Return (X, Y) of the center of cell containing provided text 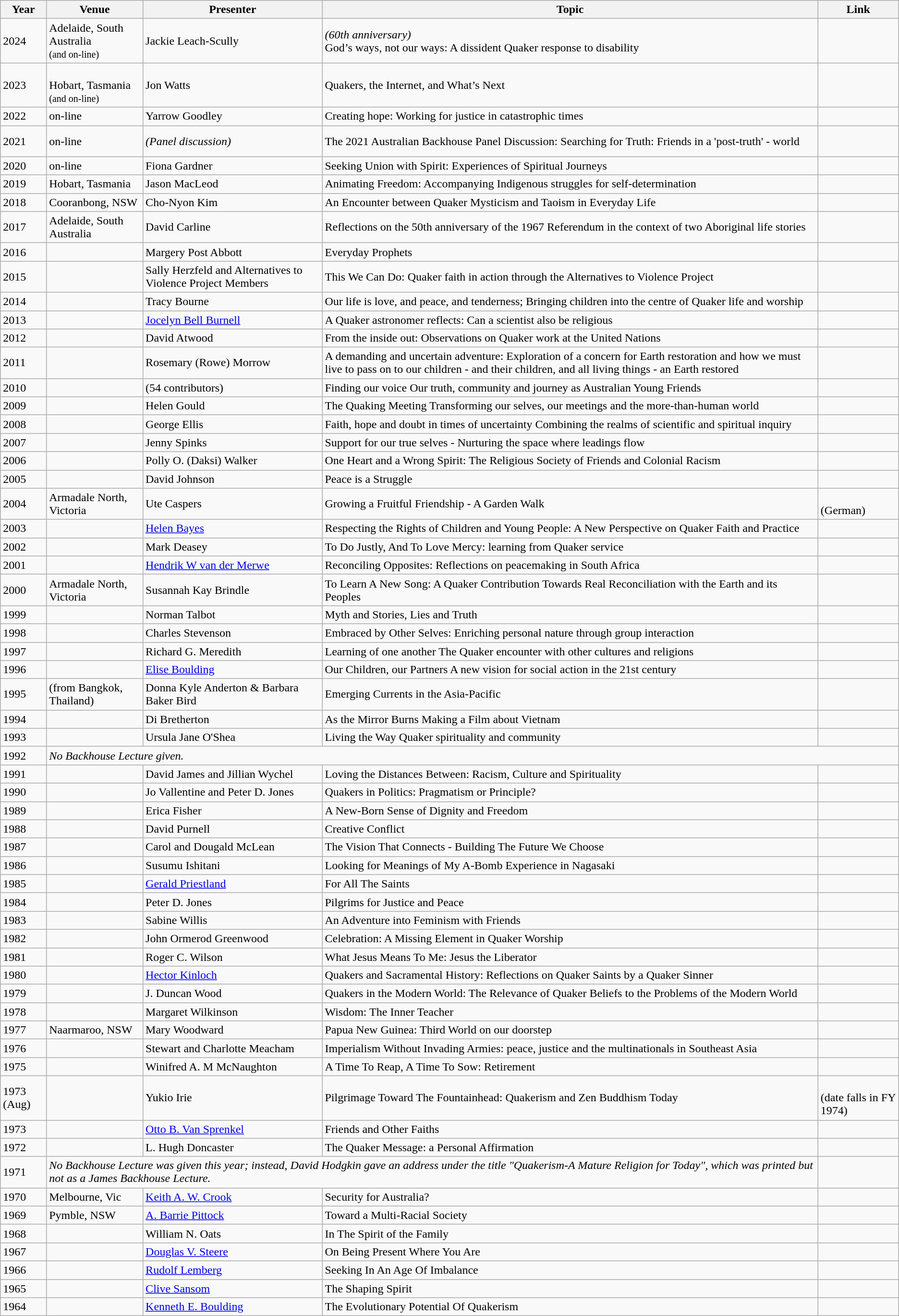
1967 (24, 1252)
1977 (24, 1030)
Sally Herzfeld and Alternatives to Violence Project Members (232, 277)
Jenny Spinks (232, 443)
Helen Bayes (232, 529)
Seeking Union with Spirit: Experiences of Spiritual Journeys (570, 166)
Quakers and Sacramental History: Reflections on Quaker Saints by a Quaker Sinner (570, 975)
Link (858, 10)
Toward a Multi-Racial Society (570, 1215)
Loving the Distances Between: Racism, Culture and Spirituality (570, 774)
(Panel discussion) (232, 141)
Jo Vallentine and Peter D. Jones (232, 792)
Sabine Willis (232, 920)
1998 (24, 633)
Norman Talbot (232, 615)
Stewart and Charlotte Meacham (232, 1048)
1980 (24, 975)
Emerging Currents in the Asia-Pacific (570, 695)
1979 (24, 994)
Mary Woodward (232, 1030)
William N. Oats (232, 1233)
Quakers in the Modern World: The Relevance of Quaker Beliefs to the Problems of the Modern World (570, 994)
Gerald Priestland (232, 884)
2014 (24, 301)
2021 (24, 141)
1976 (24, 1048)
Finding our voice Our truth, community and journey as Australian Young Friends (570, 388)
(54 contributors) (232, 388)
(German) (858, 504)
2001 (24, 565)
Learning of one another The Quaker encounter with other cultures and religions (570, 651)
A Quaker astronomer reflects: Can a scientist also be religious (570, 320)
1972 (24, 1147)
Everyday Prophets (570, 252)
1989 (24, 811)
Kenneth E. Boulding (232, 1307)
1988 (24, 829)
Reconciling Opposites: Reflections on peacemaking in South Africa (570, 565)
The Vision That Connects - Building The Future We Choose (570, 847)
Margery Post Abbott (232, 252)
Elise Boulding (232, 670)
What Jesus Means To Me: Jesus the Liberator (570, 957)
Richard G. Meredith (232, 651)
1983 (24, 920)
Jason MacLeod (232, 184)
Ursula Jane O'Shea (232, 738)
1986 (24, 865)
Growing a Fruitful Friendship - A Garden Walk (570, 504)
David Purnell (232, 829)
1971 (24, 1172)
An Encounter between Quaker Mysticism and Taoism in Everyday Life (570, 202)
David Johnson (232, 479)
1968 (24, 1233)
Margaret Wilkinson (232, 1012)
1985 (24, 884)
2013 (24, 320)
Looking for Meanings of My A-Bomb Experience in Nagasaki (570, 865)
For All The Saints (570, 884)
Erica Fisher (232, 811)
Rudolf Lemberg (232, 1270)
(from Bangkok, Thailand) (95, 695)
Reflections on the 50th anniversary of the 1967 Referendum in the context of two Aboriginal life stories (570, 227)
Support for our true selves - Nurturing the space where leadings flow (570, 443)
As the Mirror Burns Making a Film about Vietnam (570, 719)
Venue (95, 10)
Friends and Other Faiths (570, 1129)
Mark Deasey (232, 547)
1964 (24, 1307)
Respecting the Rights of Children and Young People: A New Perspective on Quaker Faith and Practice (570, 529)
Cho-Nyon Kim (232, 202)
Douglas V. Steere (232, 1252)
Charles Stevenson (232, 633)
This We Can Do: Quaker faith in action through the Alternatives to Violence Project (570, 277)
Naarmaroo, NSW (95, 1030)
1978 (24, 1012)
Peace is a Struggle (570, 479)
2015 (24, 277)
Yukio Irie (232, 1098)
John Ormerod Greenwood (232, 938)
2002 (24, 547)
Quakers in Politics: Pragmatism or Principle? (570, 792)
Adelaide, South Australia(and on-line) (95, 41)
1992 (24, 756)
Cooranbong, NSW (95, 202)
Hector Kinloch (232, 975)
Di Bretherton (232, 719)
Donna Kyle Anderton & Barbara Baker Bird (232, 695)
Roger C. Wilson (232, 957)
Our life is love, and peace, and tenderness; Bringing children into the centre of Quaker life and worship (570, 301)
Susumu Ishitani (232, 865)
2010 (24, 388)
2012 (24, 338)
A. Barrie Pittock (232, 1215)
(60th anniversary)God’s ways, not our ways: A dissident Quaker response to disability (570, 41)
The 2021 Australian Backhouse Panel Discussion: Searching for Truth: Friends in a 'post-truth' - world (570, 141)
1981 (24, 957)
Adelaide, South Australia (95, 227)
Presenter (232, 10)
1999 (24, 615)
Creative Conflict (570, 829)
Year (24, 10)
Ute Caspers (232, 504)
George Ellis (232, 424)
Wisdom: The Inner Teacher (570, 1012)
1995 (24, 695)
Clive Sansom (232, 1288)
L. Hugh Doncaster (232, 1147)
1984 (24, 902)
1973 (24, 1129)
1994 (24, 719)
Hendrik W van der Merwe (232, 565)
1996 (24, 670)
2019 (24, 184)
2017 (24, 227)
Melbourne, Vic (95, 1197)
Animating Freedom: Accompanying Indigenous struggles for self-determination (570, 184)
Celebration: A Missing Element in Quaker Worship (570, 938)
Keith A. W. Crook (232, 1197)
2023 (24, 85)
Papua New Guinea: Third World on our doorstep (570, 1030)
The Quaker Message: a Personal Affirmation (570, 1147)
Jon Watts (232, 85)
1969 (24, 1215)
2024 (24, 41)
The Quaking Meeting Transforming our selves, our meetings and the more-than-human world (570, 406)
Embraced by Other Selves: Enriching personal nature through group interaction (570, 633)
David Carline (232, 227)
A New-Born Sense of Dignity and Freedom (570, 811)
2009 (24, 406)
2008 (24, 424)
2005 (24, 479)
Hobart, Tasmania(and on-line) (95, 85)
David Atwood (232, 338)
Hobart, Tasmania (95, 184)
(date falls in FY 1974) (858, 1098)
1991 (24, 774)
Rosemary (Rowe) Morrow (232, 363)
2000 (24, 590)
No Backhouse Lecture given. (473, 756)
1970 (24, 1197)
Myth and Stories, Lies and Truth (570, 615)
1965 (24, 1288)
Otto B. Van Sprenkel (232, 1129)
To Learn A New Song: A Quaker Contribution Towards Real Reconciliation with the Earth and its Peoples (570, 590)
On Being Present Where You Are (570, 1252)
Winifred A. M McNaughton (232, 1067)
Susannah Kay Brindle (232, 590)
Yarrow Goodley (232, 116)
J. Duncan Wood (232, 994)
Security for Australia? (570, 1197)
David James and Jillian Wychel (232, 774)
Faith, hope and doubt in times of uncertainty Combining the realms of scientific and spiritual inquiry (570, 424)
From the inside out: Observations on Quaker work at the United Nations (570, 338)
2011 (24, 363)
2004 (24, 504)
1973 (Aug) (24, 1098)
Pilgrims for Justice and Peace (570, 902)
An Adventure into Feminism with Friends (570, 920)
A Time To Reap, A Time To Sow: Retirement (570, 1067)
Peter D. Jones (232, 902)
Imperialism Without Invading Armies: peace, justice and the multinationals in Southeast Asia (570, 1048)
The Evolutionary Potential Of Quakerism (570, 1307)
In The Spirit of the Family (570, 1233)
The Shaping Spirit (570, 1288)
One Heart and a Wrong Spirit: The Religious Society of Friends and Colonial Racism (570, 461)
1975 (24, 1067)
1990 (24, 792)
To Do Justly, And To Love Mercy: learning from Quaker service (570, 547)
Helen Gould (232, 406)
Polly O. (Daksi) Walker (232, 461)
1993 (24, 738)
Carol and Dougald McLean (232, 847)
2016 (24, 252)
Jackie Leach-Scully (232, 41)
2006 (24, 461)
2018 (24, 202)
Our Children, our Partners A new vision for social action in the 21st century (570, 670)
1997 (24, 651)
2003 (24, 529)
Fiona Gardner (232, 166)
2020 (24, 166)
1966 (24, 1270)
Pilgrimage Toward The Fountainhead: Quakerism and Zen Buddhism Today (570, 1098)
Seeking In An Age Of Imbalance (570, 1270)
Quakers, the Internet, and What’s Next (570, 85)
Jocelyn Bell Burnell (232, 320)
1982 (24, 938)
1987 (24, 847)
Tracy Bourne (232, 301)
2007 (24, 443)
2022 (24, 116)
Pymble, NSW (95, 1215)
Living the Way Quaker spirituality and community (570, 738)
Creating hope: Working for justice in catastrophic times (570, 116)
Topic (570, 10)
